Scan for the cell matching the given text and deliver its [X, Y] coordinate at center. 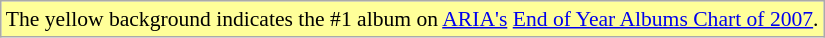
The yellow background indicates the #1 album on ARIA's End of Year Albums Chart of 2007. [412, 19]
